Determine the [x, y] coordinate at the center of the cell enclosing the given text.  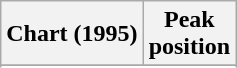
Peakposition [189, 34]
Chart (1995) [72, 34]
